Output the [X, Y] coordinate of the center of the cell containing the given text.  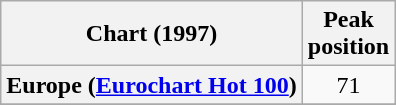
Europe (Eurochart Hot 100) [152, 85]
Peakposition [348, 34]
71 [348, 85]
Chart (1997) [152, 34]
